Capture the cell that displays the provided text and extract its (X, Y) central coordinate. 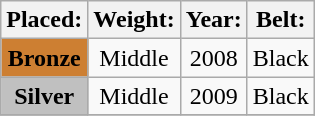
Belt: (280, 20)
2009 (214, 96)
Weight: (134, 20)
2008 (214, 58)
Year: (214, 20)
Placed: (44, 20)
Bronze (44, 58)
Silver (44, 96)
